Scan for the cell matching the given text and deliver its (x, y) coordinate at center. 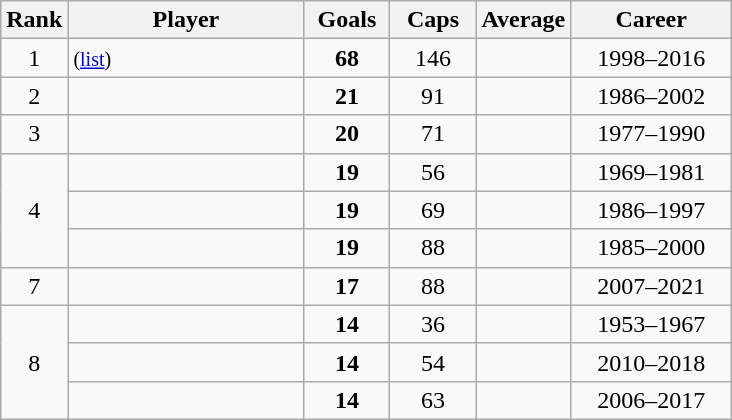
36 (433, 324)
54 (433, 362)
Average (524, 20)
1953–1967 (652, 324)
2 (34, 96)
(list) (186, 58)
21 (347, 96)
8 (34, 362)
2006–2017 (652, 400)
Caps (433, 20)
68 (347, 58)
56 (433, 172)
1986–2002 (652, 96)
20 (347, 134)
146 (433, 58)
2007–2021 (652, 286)
1977–1990 (652, 134)
17 (347, 286)
Career (652, 20)
1986–1997 (652, 210)
63 (433, 400)
3 (34, 134)
1998–2016 (652, 58)
1985–2000 (652, 248)
Rank (34, 20)
2010–2018 (652, 362)
1 (34, 58)
1969–1981 (652, 172)
7 (34, 286)
Goals (347, 20)
4 (34, 210)
69 (433, 210)
Player (186, 20)
71 (433, 134)
91 (433, 96)
